Pinpoint the cell where the given text exists, returning its (x, y) midpoint coordinate. 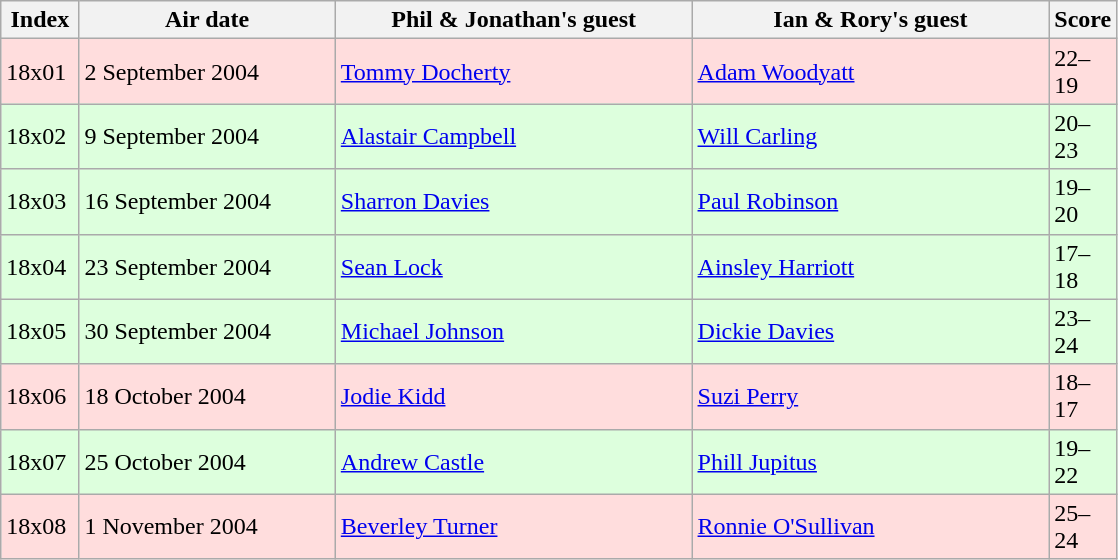
18x02 (40, 136)
30 September 2004 (207, 332)
Tommy Docherty (514, 72)
23–24 (1083, 332)
20–23 (1083, 136)
9 September 2004 (207, 136)
Suzi Perry (870, 396)
Phil & Jonathan's guest (514, 20)
18x05 (40, 332)
23 September 2004 (207, 266)
Index (40, 20)
Adam Woodyatt (870, 72)
18x06 (40, 396)
Dickie Davies (870, 332)
Sean Lock (514, 266)
Alastair Campbell (514, 136)
Score (1083, 20)
18 October 2004 (207, 396)
Ainsley Harriott (870, 266)
18x01 (40, 72)
1 November 2004 (207, 526)
Ian & Rory's guest (870, 20)
18x07 (40, 462)
Jodie Kidd (514, 396)
Beverley Turner (514, 526)
Air date (207, 20)
16 September 2004 (207, 202)
19–20 (1083, 202)
25 October 2004 (207, 462)
19–22 (1083, 462)
2 September 2004 (207, 72)
Andrew Castle (514, 462)
Will Carling (870, 136)
18x08 (40, 526)
Ronnie O'Sullivan (870, 526)
Sharron Davies (514, 202)
Michael Johnson (514, 332)
18–17 (1083, 396)
22–19 (1083, 72)
Paul Robinson (870, 202)
18x03 (40, 202)
17–18 (1083, 266)
18x04 (40, 266)
25–24 (1083, 526)
Phill Jupitus (870, 462)
